Extract the [X, Y] coordinate from the center of the cell holding the provided text.  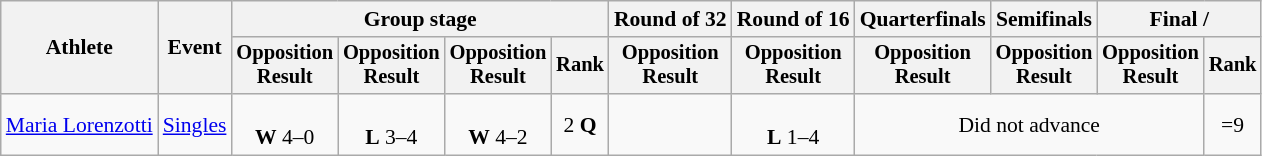
Did not advance [1030, 124]
L 1–4 [794, 124]
W 4–0 [284, 124]
W 4–2 [498, 124]
Quarterfinals [923, 19]
Round of 32 [670, 19]
Event [195, 48]
Maria Lorenzotti [80, 124]
2 Q [580, 124]
Semifinals [1044, 19]
Athlete [80, 48]
Round of 16 [794, 19]
=9 [1233, 124]
L 3–4 [392, 124]
Singles [195, 124]
Final / [1179, 19]
Group stage [420, 19]
